Output the (X, Y) coordinate of the center of the cell containing the given text.  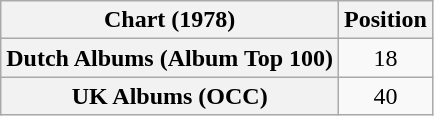
Position (386, 20)
Chart (1978) (170, 20)
40 (386, 96)
UK Albums (OCC) (170, 96)
Dutch Albums (Album Top 100) (170, 58)
18 (386, 58)
